Scan for the cell matching the given text and deliver its [X, Y] coordinate at center. 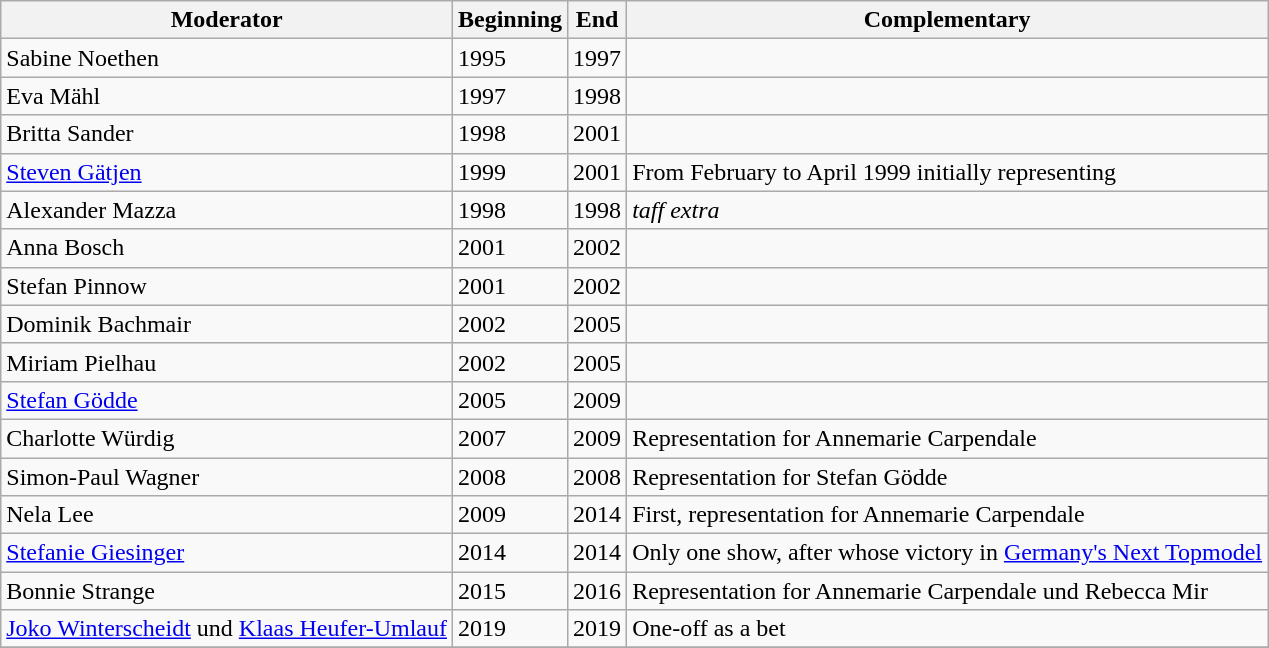
taff extra [948, 210]
Steven Gätjen [227, 172]
Representation for Annemarie Carpendale und Rebecca Mir [948, 591]
2016 [598, 591]
Complementary [948, 20]
Dominik Bachmair [227, 324]
From February to April 1999 initially representing [948, 172]
Miriam Pielhau [227, 362]
Stefanie Giesinger [227, 553]
2015 [510, 591]
Beginning [510, 20]
Nela Lee [227, 515]
Eva Mähl [227, 96]
2007 [510, 438]
One-off as a bet [948, 629]
Simon-Paul Wagner [227, 477]
End [598, 20]
Only one show, after whose victory in Germany's Next Topmodel [948, 553]
Joko Winterscheidt und Klaas Heufer-Umlauf [227, 629]
Anna Bosch [227, 248]
Alexander Mazza [227, 210]
1999 [510, 172]
Stefan Pinnow [227, 286]
Charlotte Würdig [227, 438]
Britta Sander [227, 134]
Representation for Stefan Gödde [948, 477]
Sabine Noethen [227, 58]
Moderator [227, 20]
Representation for Annemarie Carpendale [948, 438]
Bonnie Strange [227, 591]
1995 [510, 58]
Stefan Gödde [227, 400]
First, representation for Annemarie Carpendale [948, 515]
